Extract the [x, y] coordinate from the center of the cell holding the provided text.  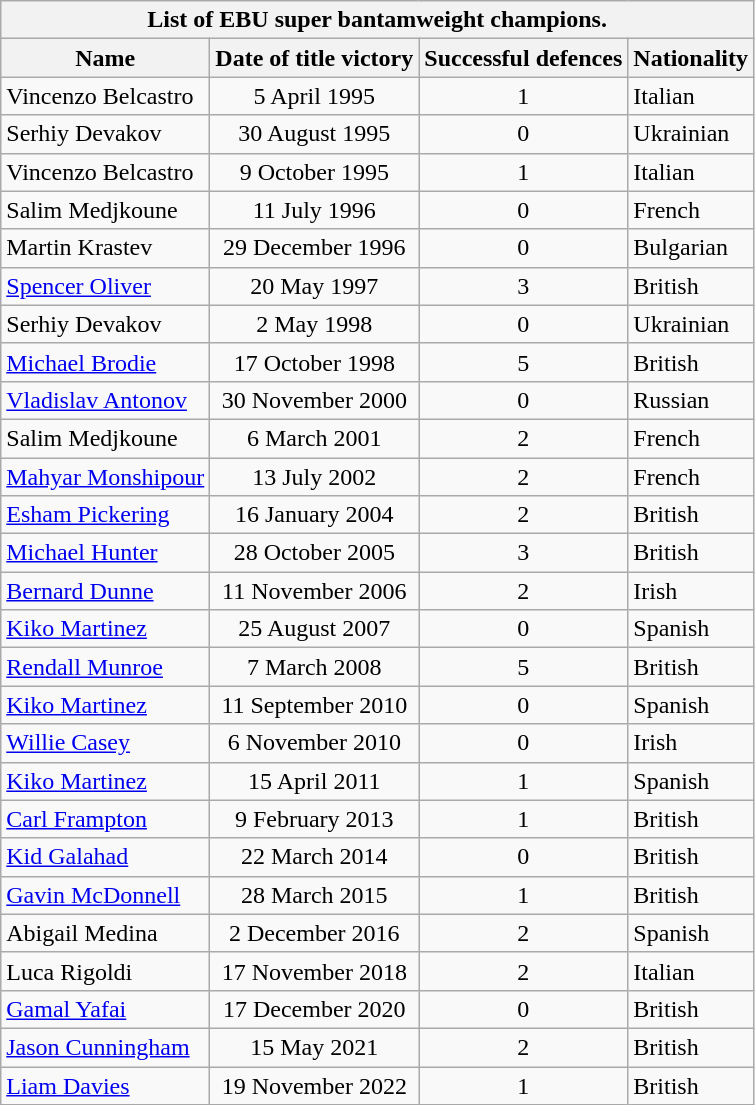
16 January 2004 [314, 515]
List of EBU super bantamweight champions. [378, 20]
30 November 2000 [314, 400]
11 September 2010 [314, 705]
Kid Galahad [106, 857]
Willie Casey [106, 743]
Esham Pickering [106, 515]
13 July 2002 [314, 477]
30 August 1995 [314, 134]
Martin Krastev [106, 248]
28 October 2005 [314, 553]
Liam Davies [106, 1085]
7 March 2008 [314, 667]
2 December 2016 [314, 933]
9 October 1995 [314, 172]
6 November 2010 [314, 743]
19 November 2022 [314, 1085]
5 April 1995 [314, 96]
Abigail Medina [106, 933]
Luca Rigoldi [106, 971]
2 May 1998 [314, 324]
22 March 2014 [314, 857]
17 November 2018 [314, 971]
17 October 1998 [314, 362]
Successful defences [524, 58]
Carl Frampton [106, 819]
Bulgarian [691, 248]
Spencer Oliver [106, 286]
9 February 2013 [314, 819]
Date of title victory [314, 58]
Russian [691, 400]
28 March 2015 [314, 895]
15 April 2011 [314, 781]
Michael Hunter [106, 553]
Gamal Yafai [106, 1009]
Vladislav Antonov [106, 400]
Bernard Dunne [106, 591]
Mahyar Monshipour [106, 477]
15 May 2021 [314, 1047]
20 May 1997 [314, 286]
Gavin McDonnell [106, 895]
6 March 2001 [314, 438]
Rendall Munroe [106, 667]
Michael Brodie [106, 362]
11 July 1996 [314, 210]
Jason Cunningham [106, 1047]
11 November 2006 [314, 591]
17 December 2020 [314, 1009]
29 December 1996 [314, 248]
Nationality [691, 58]
25 August 2007 [314, 629]
Name [106, 58]
